From the cell containing the given text, extract its center point as (X, Y) coordinate. 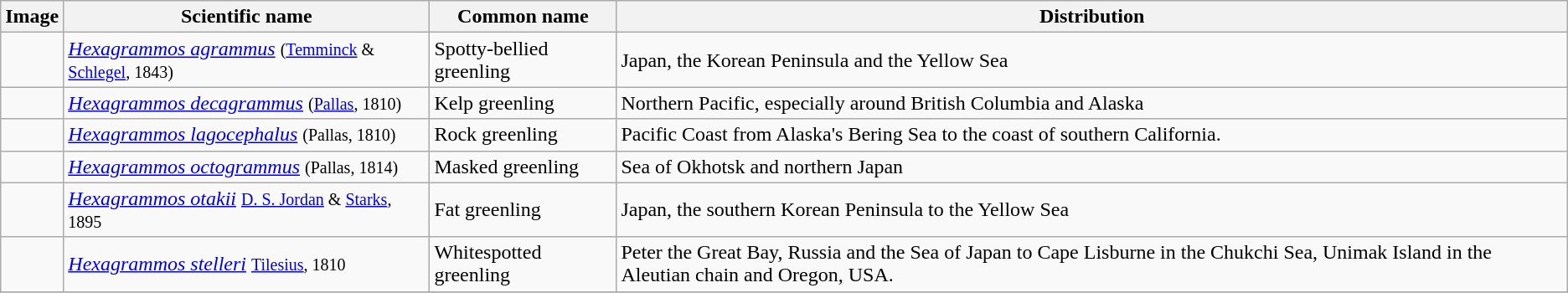
Sea of Okhotsk and northern Japan (1092, 167)
Distribution (1092, 17)
Scientific name (246, 17)
Whitespotted greenling (523, 265)
Pacific Coast from Alaska's Bering Sea to the coast of southern California. (1092, 135)
Common name (523, 17)
Northern Pacific, especially around British Columbia and Alaska (1092, 103)
Japan, the southern Korean Peninsula to the Yellow Sea (1092, 209)
Kelp greenling (523, 103)
Hexagrammos lagocephalus (Pallas, 1810) (246, 135)
Fat greenling (523, 209)
Peter the Great Bay, Russia and the Sea of Japan to Cape Lisburne in the Chukchi Sea, Unimak Island in the Aleutian chain and Oregon, USA. (1092, 265)
Hexagrammos decagrammus (Pallas, 1810) (246, 103)
Japan, the Korean Peninsula and the Yellow Sea (1092, 60)
Image (32, 17)
Spotty-bellied greenling (523, 60)
Hexagrammos octogrammus (Pallas, 1814) (246, 167)
Hexagrammos stelleri Tilesius, 1810 (246, 265)
Hexagrammos agrammus (Temminck & Schlegel, 1843) (246, 60)
Rock greenling (523, 135)
Hexagrammos otakii D. S. Jordan & Starks, 1895 (246, 209)
Masked greenling (523, 167)
